Extract the (x, y) coordinate from the center of the cell holding the provided text.  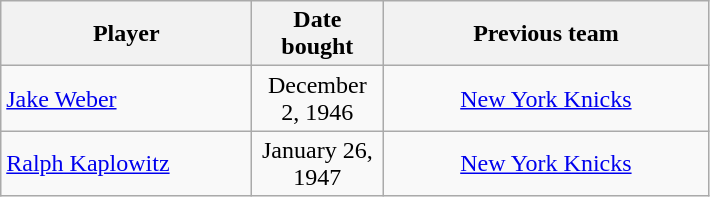
January 26, 1947 (318, 164)
Date bought (318, 34)
Player (126, 34)
Previous team (546, 34)
Jake Weber (126, 98)
December 2, 1946 (318, 98)
Ralph Kaplowitz (126, 164)
